Find where the given text appears and provide that cell's center as (X, Y) coordinate. 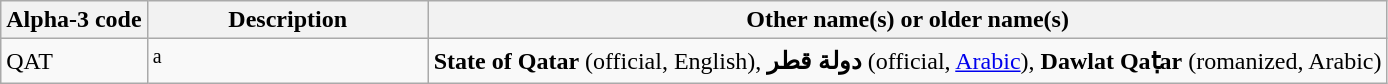
Alpha-3 code (74, 20)
QAT (74, 62)
Other name(s) or older name(s) (908, 20)
State of Qatar (official, English), دولة قطر (official, Arabic), Dawlat Qaṭar (romanized, Arabic) (908, 62)
a (288, 62)
Description (288, 20)
